Output the [x, y] coordinate of the center of the cell containing the given text.  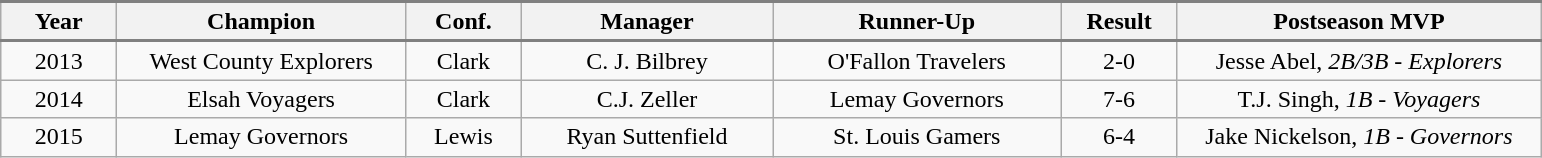
West County Explorers [262, 60]
Conf. [463, 22]
T.J. Singh, 1B - Voyagers [1359, 99]
2014 [59, 99]
Postseason MVP [1359, 22]
C.J. Zeller [646, 99]
Jesse Abel, 2B/3B - Explorers [1359, 60]
Lewis [463, 137]
2-0 [1119, 60]
Ryan Suttenfield [646, 137]
Manager [646, 22]
Runner-Up [916, 22]
St. Louis Gamers [916, 137]
2013 [59, 60]
6-4 [1119, 137]
7-6 [1119, 99]
Champion [262, 22]
Jake Nickelson, 1B - Governors [1359, 137]
Elsah Voyagers [262, 99]
Year [59, 22]
O'Fallon Travelers [916, 60]
Result [1119, 22]
C. J. Bilbrey [646, 60]
2015 [59, 137]
